Output the [x, y] coordinate of the center of the cell containing the given text.  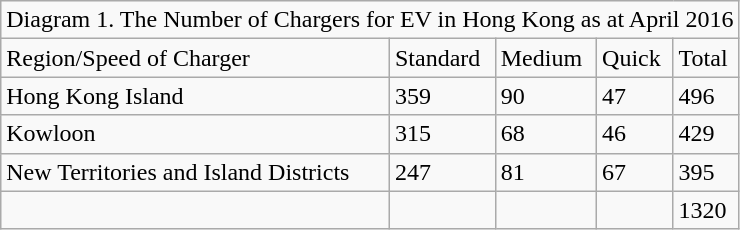
68 [546, 134]
Hong Kong Island [196, 96]
395 [706, 172]
247 [442, 172]
429 [706, 134]
Quick [635, 58]
90 [546, 96]
46 [635, 134]
Total [706, 58]
Standard [442, 58]
1320 [706, 210]
Kowloon [196, 134]
315 [442, 134]
Region/Speed of Charger [196, 58]
47 [635, 96]
Diagram 1. The Number of Chargers for EV in Hong Kong as at April 2016 [370, 20]
359 [442, 96]
Medium [546, 58]
New Territories and Island Districts [196, 172]
67 [635, 172]
81 [546, 172]
496 [706, 96]
